Identify which cell holds the provided text, then report its [X, Y] central coordinate. 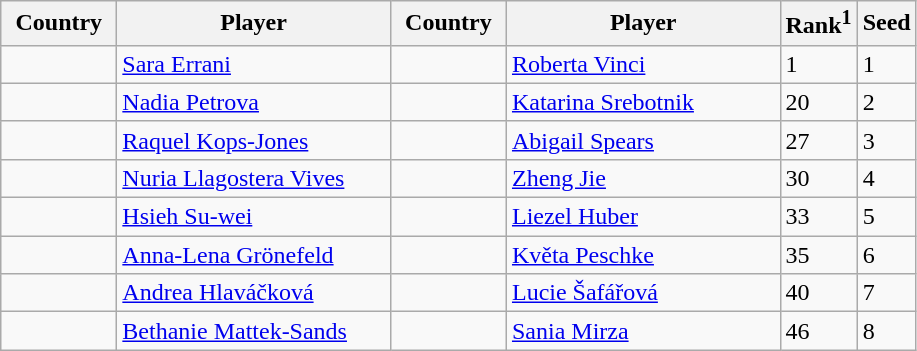
Zheng Jie [643, 178]
8 [886, 331]
30 [818, 178]
Sara Errani [254, 64]
27 [818, 140]
6 [886, 255]
33 [818, 217]
Květa Peschke [643, 255]
Liezel Huber [643, 217]
Anna-Lena Grönefeld [254, 255]
Lucie Šafářová [643, 293]
Andrea Hlaváčková [254, 293]
Abigail Spears [643, 140]
Nadia Petrova [254, 102]
46 [818, 331]
7 [886, 293]
Nuria Llagostera Vives [254, 178]
40 [818, 293]
4 [886, 178]
Sania Mirza [643, 331]
Roberta Vinci [643, 64]
Katarina Srebotnik [643, 102]
Seed [886, 24]
3 [886, 140]
35 [818, 255]
Hsieh Su-wei [254, 217]
5 [886, 217]
2 [886, 102]
Bethanie Mattek-Sands [254, 331]
Rank1 [818, 24]
Raquel Kops-Jones [254, 140]
20 [818, 102]
